Capture the cell that displays the provided text and extract its (X, Y) central coordinate. 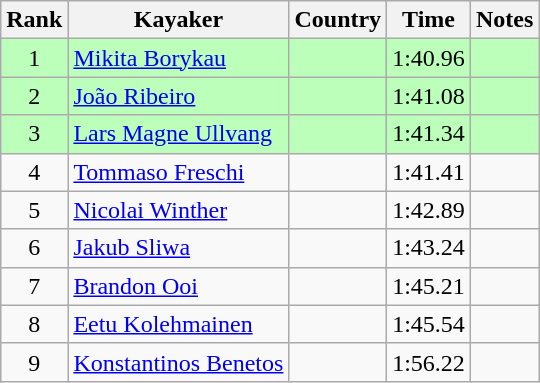
Time (429, 20)
Nicolai Winther (178, 210)
7 (34, 286)
João Ribeiro (178, 96)
9 (34, 362)
Konstantinos Benetos (178, 362)
Mikita Borykau (178, 58)
1:41.34 (429, 134)
5 (34, 210)
Brandon Ooi (178, 286)
2 (34, 96)
Kayaker (178, 20)
8 (34, 324)
Notes (504, 20)
4 (34, 172)
1:41.41 (429, 172)
1:45.21 (429, 286)
Lars Magne Ullvang (178, 134)
1:43.24 (429, 248)
Tommaso Freschi (178, 172)
1:45.54 (429, 324)
Rank (34, 20)
1 (34, 58)
6 (34, 248)
Jakub Sliwa (178, 248)
3 (34, 134)
1:56.22 (429, 362)
1:42.89 (429, 210)
1:40.96 (429, 58)
Eetu Kolehmainen (178, 324)
1:41.08 (429, 96)
Country (338, 20)
